Output the [X, Y] coordinate of the center of the cell containing the given text.  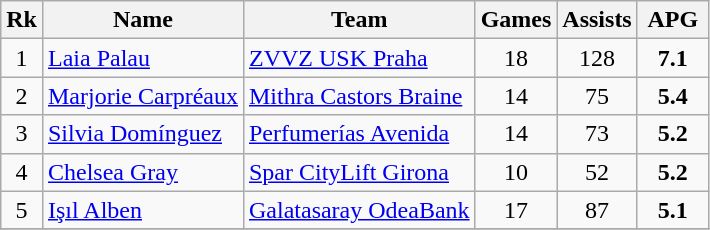
2 [22, 96]
5.1 [672, 210]
1 [22, 58]
87 [597, 210]
128 [597, 58]
Işıl Alben [142, 210]
Chelsea Gray [142, 172]
APG [672, 20]
Marjorie Carpréaux [142, 96]
4 [22, 172]
Mithra Castors Braine [359, 96]
5.4 [672, 96]
ZVVZ USK Praha [359, 58]
Rk [22, 20]
Name [142, 20]
75 [597, 96]
Galatasaray OdeaBank [359, 210]
18 [516, 58]
17 [516, 210]
5 [22, 210]
Team [359, 20]
Perfumerías Avenida [359, 134]
73 [597, 134]
Games [516, 20]
Spar CityLift Girona [359, 172]
Assists [597, 20]
Silvia Domínguez [142, 134]
52 [597, 172]
7.1 [672, 58]
10 [516, 172]
3 [22, 134]
Laia Palau [142, 58]
